Locate the cell with the specified text and output its (x, y) center coordinate. 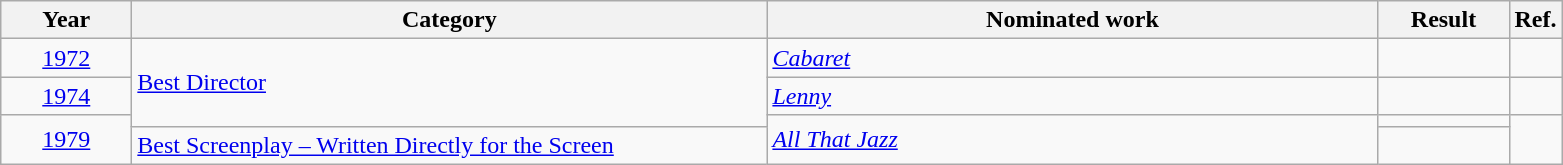
1974 (66, 96)
1979 (66, 140)
Ref. (1536, 20)
Cabaret (1072, 58)
All That Jazz (1072, 140)
Best Director (450, 82)
Best Screenplay – Written Directly for the Screen (450, 145)
Result (1444, 20)
Year (66, 20)
1972 (66, 58)
Lenny (1072, 96)
Nominated work (1072, 20)
Category (450, 20)
